Determine the [X, Y] coordinate at the center of the cell enclosing the given text.  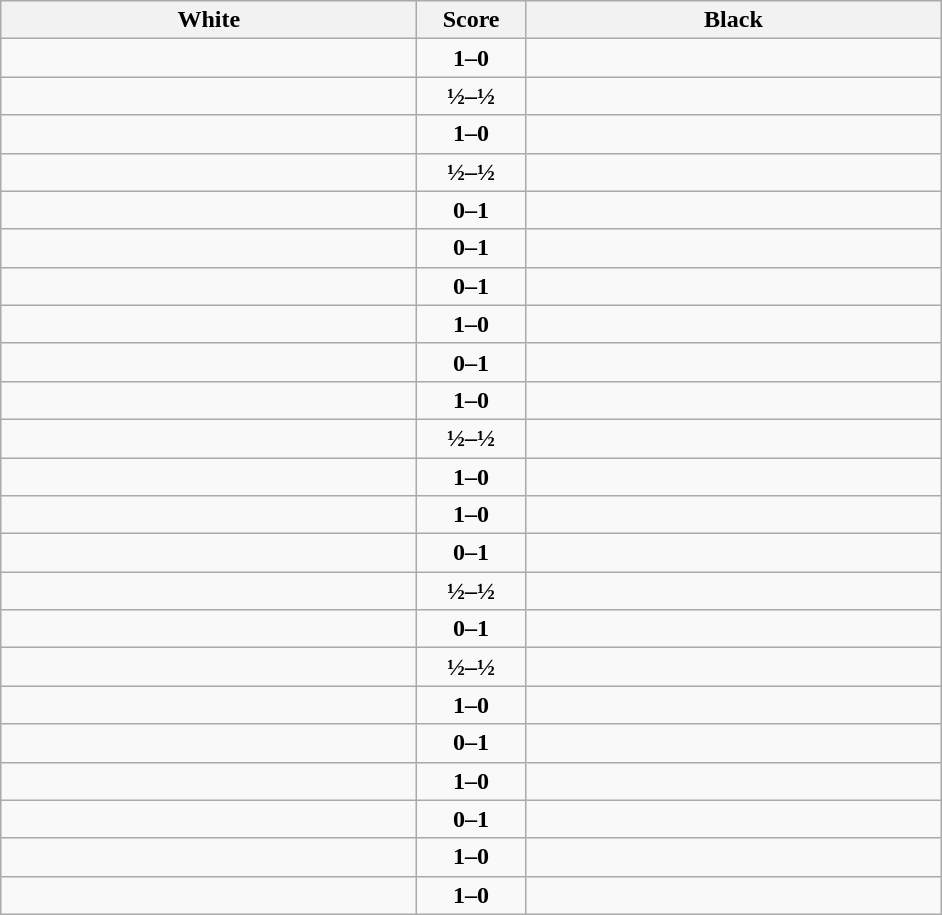
Black [733, 20]
Score [472, 20]
White [209, 20]
